For the text-containing cell, return its midpoint in [x, y] coordinate format. 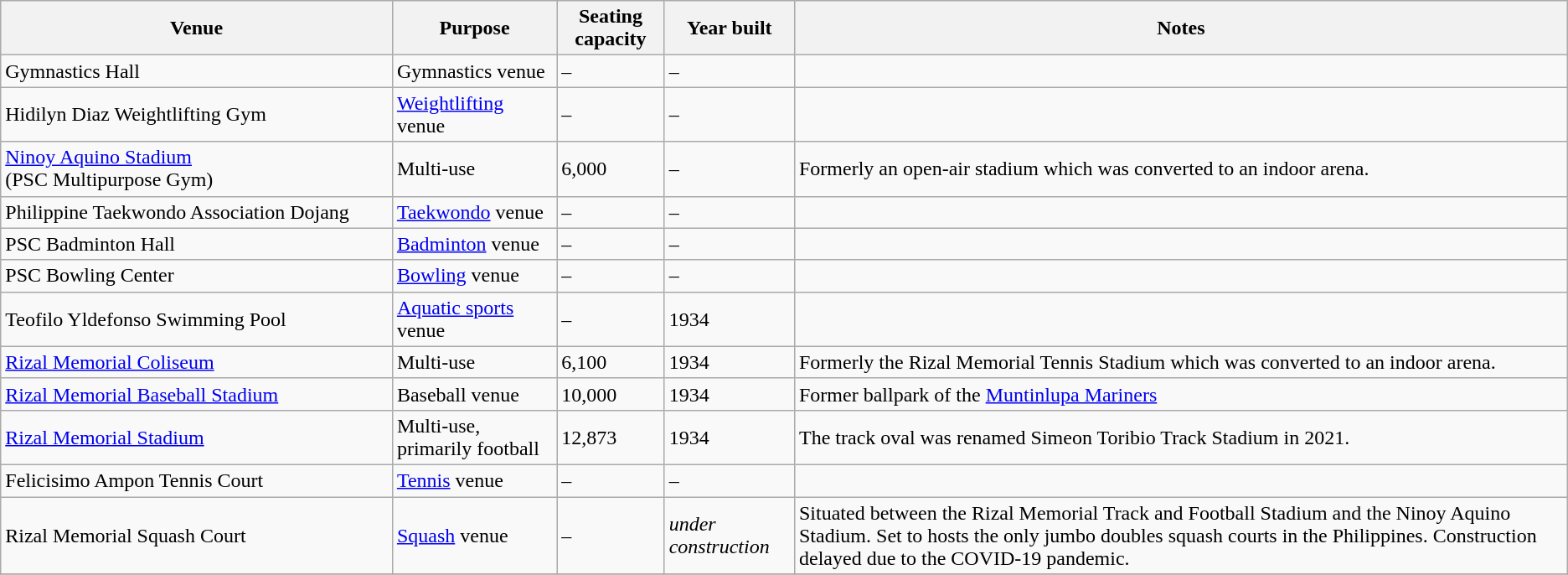
Squash venue [474, 535]
Year built [729, 28]
Rizal Memorial Coliseum [197, 362]
Tennis venue [474, 480]
Hidilyn Diaz Weightlifting Gym [197, 114]
The track oval was renamed Simeon Toribio Track Stadium in 2021. [1181, 438]
Gymnastics Hall [197, 71]
Former ballpark of the Muntinlupa Mariners [1181, 394]
Gymnastics venue [474, 71]
Ninoy Aquino Stadium(PSC Multipurpose Gym) [197, 169]
Purpose [474, 28]
Rizal Memorial Stadium [197, 438]
Venue [197, 28]
Taekwondo venue [474, 212]
PSC Badminton Hall [197, 244]
Notes [1181, 28]
Badminton venue [474, 244]
Rizal Memorial Baseball Stadium [197, 394]
Multi-use, primarily football [474, 438]
Formerly the Rizal Memorial Tennis Stadium which was converted to an indoor arena. [1181, 362]
Formerly an open-air stadium which was converted to an indoor arena. [1181, 169]
Rizal Memorial Squash Court [197, 535]
Baseball venue [474, 394]
6,100 [611, 362]
Seating capacity [611, 28]
12,873 [611, 438]
6,000 [611, 169]
Aquatic sports venue [474, 319]
Philippine Taekwondo Association Dojang [197, 212]
PSC Bowling Center [197, 276]
Bowling venue [474, 276]
Felicisimo Ampon Tennis Court [197, 480]
Teofilo Yldefonso Swimming Pool [197, 319]
10,000 [611, 394]
Weightlifting venue [474, 114]
under construction [729, 535]
